Return the [X, Y] coordinate for the center point of the cell that contains the specified text.  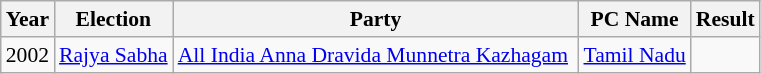
Result [726, 19]
Tamil Nadu [634, 55]
Year [28, 19]
PC Name [634, 19]
Party [376, 19]
All India Anna Dravida Munnetra Kazhagam [376, 55]
Election [114, 19]
2002 [28, 55]
Rajya Sabha [114, 55]
